Extract the [X, Y] coordinate from the center of the cell holding the provided text.  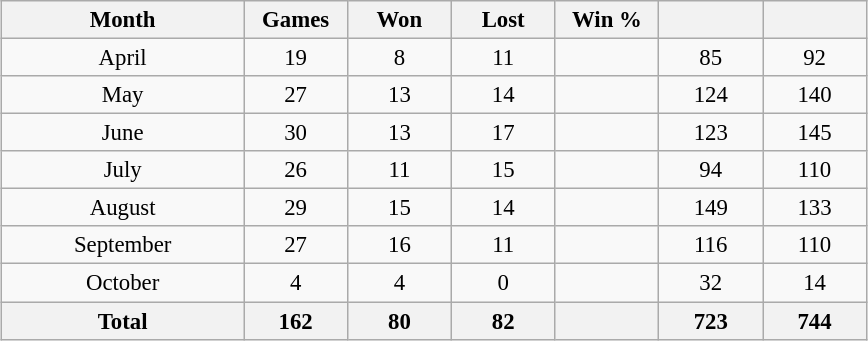
August [123, 208]
Won [399, 20]
133 [815, 208]
17 [503, 133]
Month [123, 20]
26 [296, 170]
116 [711, 245]
Lost [503, 20]
123 [711, 133]
94 [711, 170]
September [123, 245]
149 [711, 208]
29 [296, 208]
85 [711, 57]
145 [815, 133]
16 [399, 245]
Total [123, 321]
723 [711, 321]
April [123, 57]
162 [296, 321]
8 [399, 57]
May [123, 95]
92 [815, 57]
80 [399, 321]
744 [815, 321]
Win % [607, 20]
0 [503, 283]
32 [711, 283]
124 [711, 95]
82 [503, 321]
June [123, 133]
October [123, 283]
Games [296, 20]
July [123, 170]
140 [815, 95]
30 [296, 133]
19 [296, 57]
